Return [X, Y] of the center of cell containing provided text 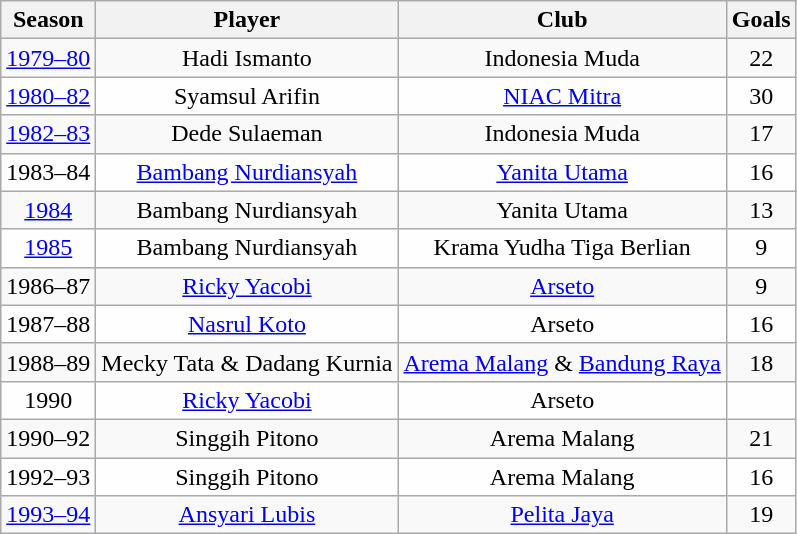
1984 [48, 210]
Club [562, 20]
Krama Yudha Tiga Berlian [562, 248]
1983–84 [48, 172]
1979–80 [48, 58]
19 [761, 515]
Ansyari Lubis [247, 515]
Mecky Tata & Dadang Kurnia [247, 362]
Player [247, 20]
1985 [48, 248]
13 [761, 210]
Dede Sulaeman [247, 134]
30 [761, 96]
Pelita Jaya [562, 515]
1987–88 [48, 324]
1982–83 [48, 134]
Syamsul Arifin [247, 96]
1988–89 [48, 362]
Goals [761, 20]
Arema Malang & Bandung Raya [562, 362]
Nasrul Koto [247, 324]
1993–94 [48, 515]
Season [48, 20]
NIAC Mitra [562, 96]
18 [761, 362]
21 [761, 438]
1986–87 [48, 286]
1980–82 [48, 96]
Hadi Ismanto [247, 58]
1990 [48, 400]
22 [761, 58]
17 [761, 134]
1990–92 [48, 438]
1992–93 [48, 477]
